Identify which cell holds the provided text, then report its [x, y] central coordinate. 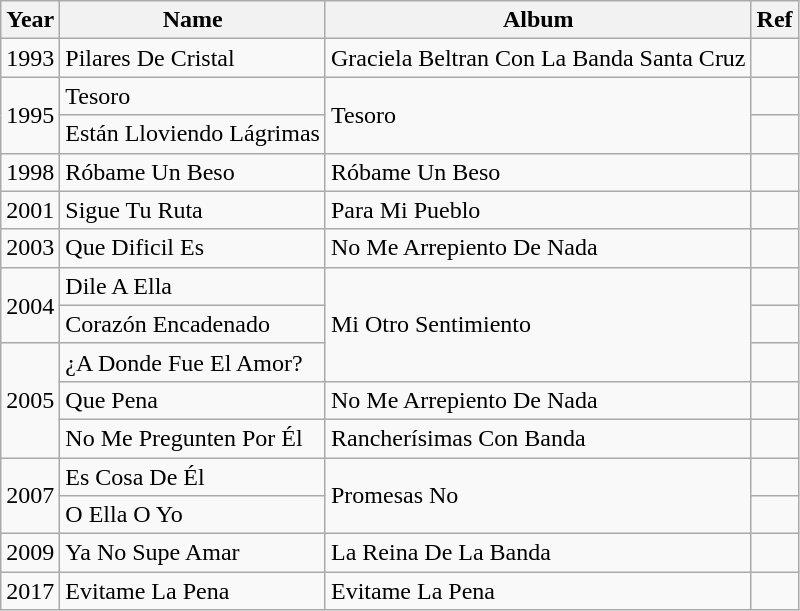
Graciela Beltran Con La Banda Santa Cruz [538, 58]
Promesas No [538, 496]
2004 [30, 305]
Que Pena [193, 400]
Rancherísimas Con Banda [538, 438]
2005 [30, 400]
2009 [30, 553]
Están Lloviendo Lágrimas [193, 134]
Mi Otro Sentimiento [538, 324]
1998 [30, 172]
1995 [30, 115]
La Reina De La Banda [538, 553]
Sigue Tu Ruta [193, 210]
Year [30, 20]
Que Dificil Es [193, 248]
O Ella O Yo [193, 515]
2003 [30, 248]
2017 [30, 591]
Ref [774, 20]
Es Cosa De Él [193, 477]
Album [538, 20]
Name [193, 20]
2007 [30, 496]
Dile A Ella [193, 286]
No Me Pregunten Por Él [193, 438]
Para Mi Pueblo [538, 210]
Ya No Supe Amar [193, 553]
2001 [30, 210]
¿A Donde Fue El Amor? [193, 362]
Corazón Encadenado [193, 324]
Pilares De Cristal [193, 58]
1993 [30, 58]
